Locate the cell with the specified text and output its [X, Y] center coordinate. 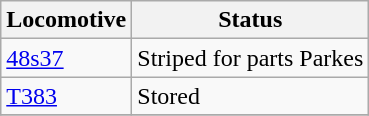
Stored [250, 96]
Striped for parts Parkes [250, 58]
Status [250, 20]
Locomotive [66, 20]
T383 [66, 96]
48s37 [66, 58]
